Provide the [x, y] coordinate of the cell's center where the given text is located.  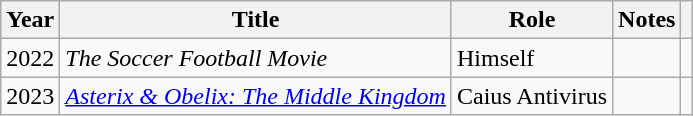
Title [256, 20]
Notes [647, 20]
The Soccer Football Movie [256, 58]
2023 [30, 96]
Year [30, 20]
Caius Antivirus [532, 96]
Asterix & Obelix: The Middle Kingdom [256, 96]
Role [532, 20]
Himself [532, 58]
2022 [30, 58]
